Extract the [X, Y] coordinate from the center of the cell holding the provided text.  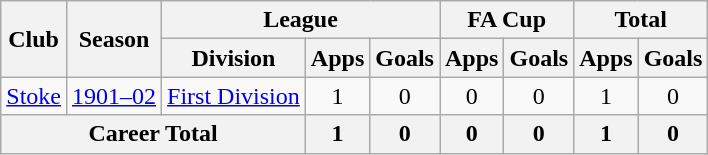
1901–02 [114, 96]
Division [234, 58]
Career Total [154, 134]
FA Cup [507, 20]
Stoke [34, 96]
Total [641, 20]
Club [34, 39]
Season [114, 39]
First Division [234, 96]
League [301, 20]
